Search for the cell housing the specified text and yield its [X, Y] center coordinate. 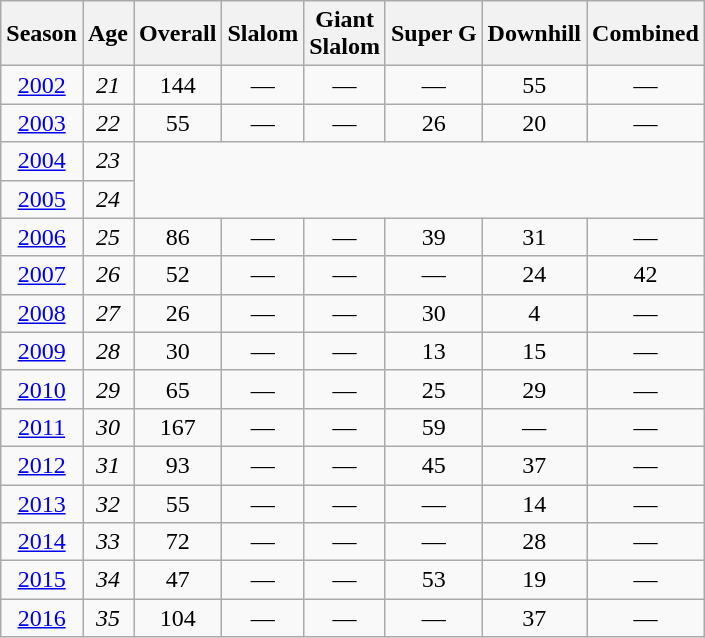
23 [108, 161]
32 [108, 503]
167 [178, 427]
2010 [42, 389]
Downhill [534, 34]
53 [434, 580]
42 [646, 275]
27 [108, 313]
2015 [42, 580]
47 [178, 580]
2006 [42, 237]
21 [108, 85]
93 [178, 465]
35 [108, 618]
Season [42, 34]
2011 [42, 427]
39 [434, 237]
Overall [178, 34]
13 [434, 351]
33 [108, 542]
2009 [42, 351]
59 [434, 427]
86 [178, 237]
Slalom [263, 34]
2005 [42, 199]
2016 [42, 618]
144 [178, 85]
104 [178, 618]
15 [534, 351]
14 [534, 503]
52 [178, 275]
34 [108, 580]
65 [178, 389]
2013 [42, 503]
19 [534, 580]
Super G [434, 34]
GiantSlalom [345, 34]
2003 [42, 123]
22 [108, 123]
2008 [42, 313]
2004 [42, 161]
20 [534, 123]
72 [178, 542]
4 [534, 313]
2007 [42, 275]
2012 [42, 465]
45 [434, 465]
2014 [42, 542]
Combined [646, 34]
2002 [42, 85]
Age [108, 34]
